From the cell containing the given text, extract its center point as (x, y) coordinate. 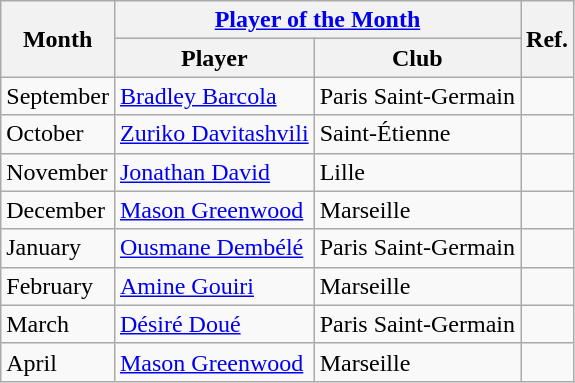
Lille (417, 172)
September (58, 96)
Amine Gouiri (214, 286)
January (58, 248)
Bradley Barcola (214, 96)
Month (58, 39)
Jonathan David (214, 172)
December (58, 210)
April (58, 362)
February (58, 286)
Saint-Étienne (417, 134)
Désiré Doué (214, 324)
October (58, 134)
Club (417, 58)
Player (214, 58)
Ousmane Dembélé (214, 248)
Player of the Month (317, 20)
Ref. (548, 39)
Zuriko Davitashvili (214, 134)
November (58, 172)
March (58, 324)
